Search for the cell housing the specified text and yield its (X, Y) center coordinate. 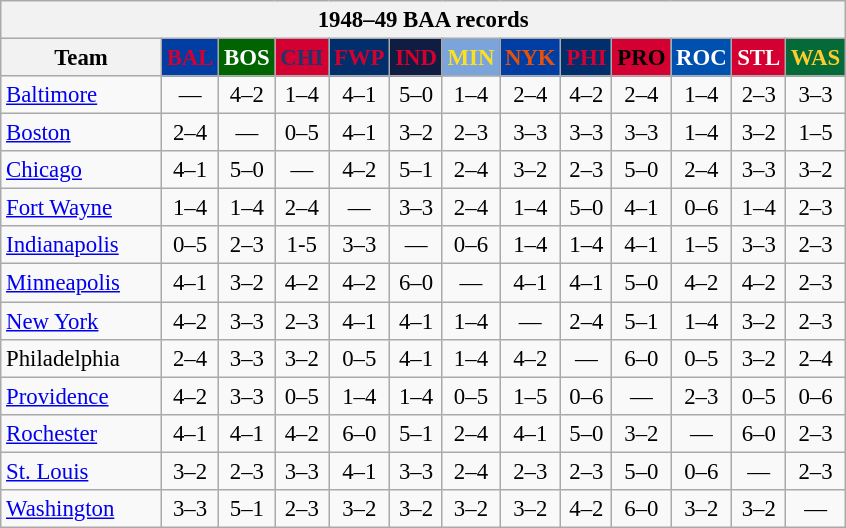
Providence (82, 396)
Rochester (82, 433)
ROC (702, 58)
Washington (82, 509)
Indianapolis (82, 245)
PRO (642, 58)
BOS (247, 58)
CHI (302, 58)
Fort Wayne (82, 208)
Chicago (82, 170)
IND (416, 58)
NYK (530, 58)
STL (759, 58)
FWP (360, 58)
PHI (586, 58)
Baltimore (82, 95)
Team (82, 58)
Minneapolis (82, 283)
Boston (82, 133)
WAS (816, 58)
MIN (470, 58)
Philadelphia (82, 358)
St. Louis (82, 471)
1-5 (302, 245)
BAL (190, 58)
New York (82, 321)
1948–49 BAA records (424, 20)
